Find where the given text appears and provide that cell's center as (X, Y) coordinate. 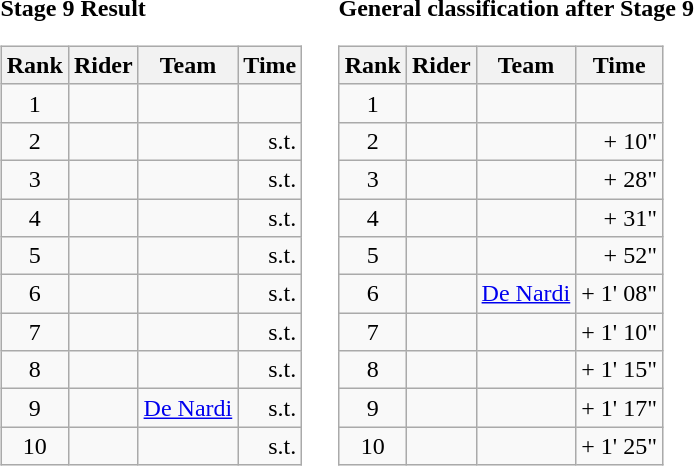
+ 1' 10" (620, 332)
+ 1' 25" (620, 446)
+ 1' 17" (620, 408)
+ 10" (620, 141)
+ 1' 08" (620, 294)
+ 52" (620, 256)
+ 1' 15" (620, 370)
+ 31" (620, 217)
+ 28" (620, 179)
